Pinpoint the cell where the given text exists, returning its (X, Y) midpoint coordinate. 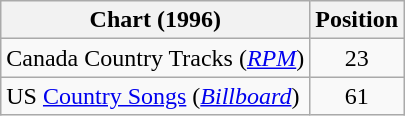
Chart (1996) (156, 20)
23 (357, 58)
Position (357, 20)
61 (357, 96)
Canada Country Tracks (RPM) (156, 58)
US Country Songs (Billboard) (156, 96)
